Output the (x, y) coordinate of the center of the cell containing the given text.  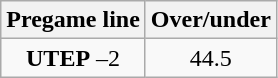
Pregame line (74, 20)
Over/under (210, 20)
44.5 (210, 58)
UTEP –2 (74, 58)
